Determine the [x, y] coordinate at the center of the cell enclosing the given text.  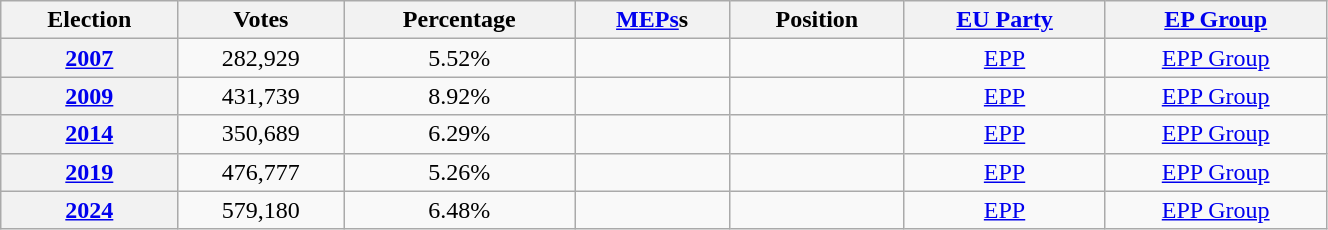
EP Group [1216, 20]
2014 [90, 134]
MEPss [652, 20]
8.92% [460, 96]
Votes [261, 20]
Position [818, 20]
579,180 [261, 210]
2009 [90, 96]
2024 [90, 210]
350,689 [261, 134]
282,929 [261, 58]
431,739 [261, 96]
2019 [90, 172]
6.48% [460, 210]
Election [90, 20]
Percentage [460, 20]
476,777 [261, 172]
6.29% [460, 134]
5.26% [460, 172]
EU Party [1004, 20]
5.52% [460, 58]
2007 [90, 58]
